Find where the given text appears and provide that cell's center as (x, y) coordinate. 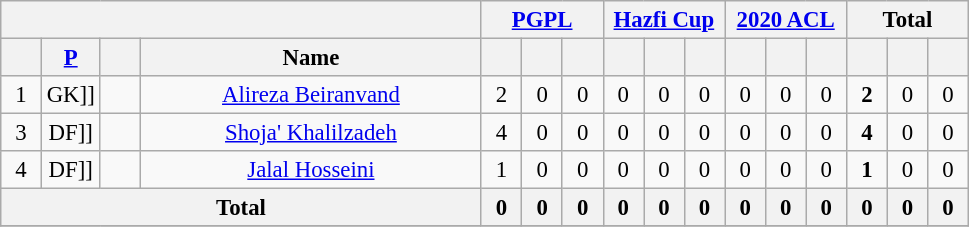
Alireza Beiranvand (312, 95)
PGPL (542, 20)
Shoja' Khalilzadeh (312, 133)
P (70, 58)
Hazfi Cup (664, 20)
3 (22, 133)
Name (312, 58)
GK]] (70, 95)
2020 ACL (786, 20)
Jalal Hosseini (312, 170)
